For the text-containing cell, return its midpoint in [x, y] coordinate format. 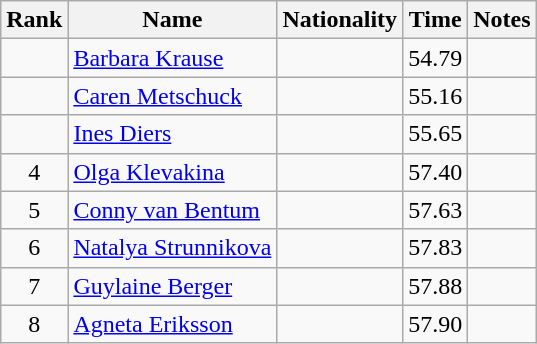
Olga Klevakina [172, 172]
55.65 [436, 134]
57.63 [436, 210]
Natalya Strunnikova [172, 248]
54.79 [436, 58]
Guylaine Berger [172, 286]
Rank [34, 20]
57.40 [436, 172]
4 [34, 172]
55.16 [436, 96]
Conny van Bentum [172, 210]
Nationality [340, 20]
Name [172, 20]
Barbara Krause [172, 58]
57.88 [436, 286]
Time [436, 20]
57.90 [436, 324]
Agneta Eriksson [172, 324]
5 [34, 210]
7 [34, 286]
Caren Metschuck [172, 96]
8 [34, 324]
Ines Diers [172, 134]
Notes [502, 20]
57.83 [436, 248]
6 [34, 248]
